Scan for the cell matching the given text and deliver its [x, y] coordinate at center. 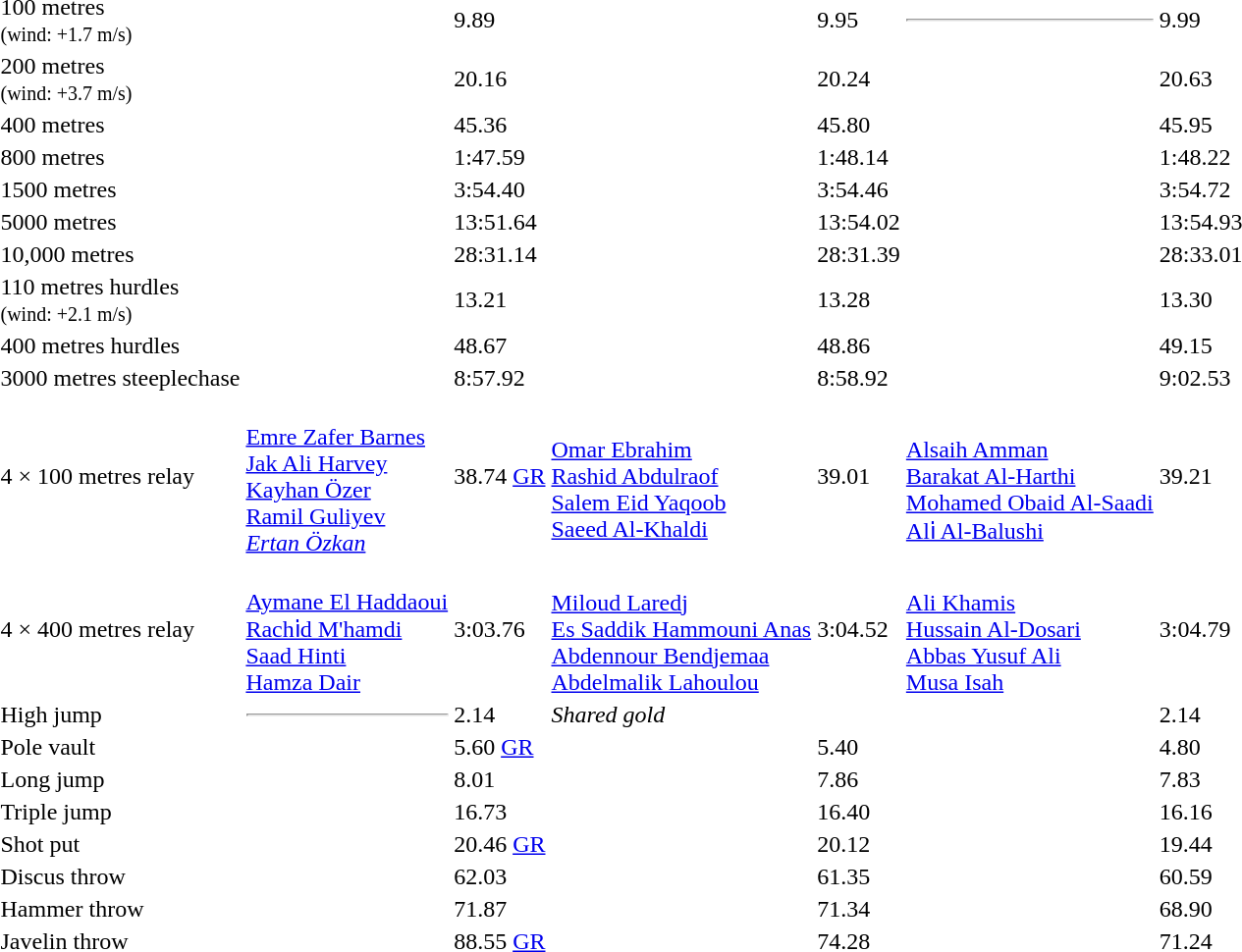
20.12 [859, 845]
3:03.76 [500, 629]
13:54.02 [859, 222]
1:48.14 [859, 157]
16.73 [500, 812]
45.36 [500, 125]
61.35 [859, 876]
Miloud LaredjEs Saddik Hammouni AnasAbdennour BendjemaaAbdelmalik Lahoulou [681, 629]
39.01 [859, 477]
71.34 [859, 910]
Shared gold [726, 715]
Alsaih AmmanBarakat Al-HarthiMohamed Obaid Al-SaadiAli̇ Al-Balushi [1029, 477]
3:54.46 [859, 189]
3:54.40 [500, 189]
8.01 [500, 780]
20.46 GR [500, 845]
28:31.14 [500, 254]
48.67 [500, 345]
71.87 [500, 910]
45.80 [859, 125]
8:57.92 [500, 378]
5.60 GR [500, 747]
2.14 [500, 715]
16.40 [859, 812]
Aymane El HaddaouiRachi̇d M'hamdiSaad HintiHamza Dair [348, 629]
38.74 GR [500, 477]
Omar EbrahimRashid AbdulraofSalem Eid YaqoobSaeed Al-Khaldi [681, 477]
28:31.39 [859, 254]
13.28 [859, 300]
Emre Zafer BarnesJak Ali HarveyKayhan ÖzerRamil GuliyevErtan Özkan [348, 477]
13:51.64 [500, 222]
Ali KhamisHussain Al-DosariAbbas Yusuf AliMusa Isah [1029, 629]
8:58.92 [859, 378]
7.86 [859, 780]
20.24 [859, 79]
3:04.52 [859, 629]
62.03 [500, 876]
20.16 [500, 79]
13.21 [500, 300]
5.40 [859, 747]
48.86 [859, 345]
1:47.59 [500, 157]
